Scan for the cell matching the given text and deliver its [X, Y] coordinate at center. 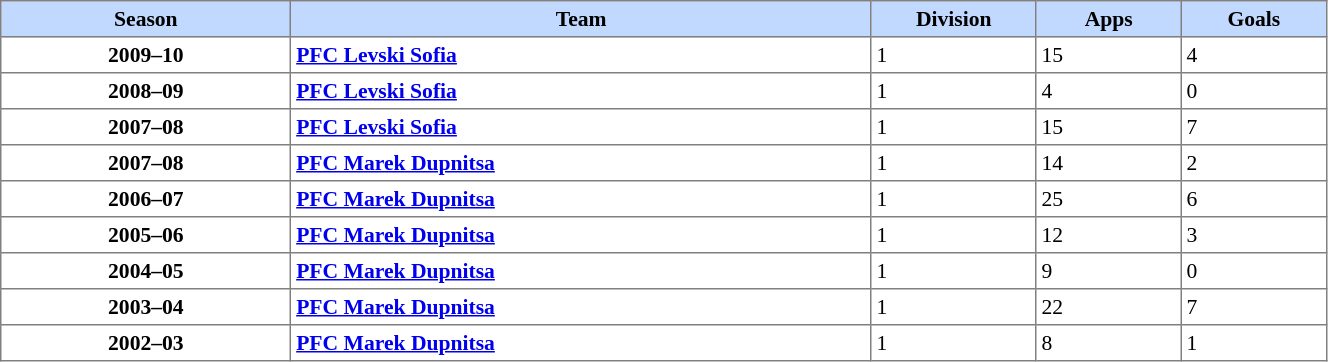
25 [1108, 199]
9 [1108, 271]
8 [1108, 343]
2 [1254, 163]
2004–05 [146, 271]
2003–04 [146, 307]
2005–06 [146, 235]
Division [954, 19]
6 [1254, 199]
2009–10 [146, 55]
Season [146, 19]
2008–09 [146, 91]
12 [1108, 235]
Team [581, 19]
14 [1108, 163]
22 [1108, 307]
Apps [1108, 19]
2006–07 [146, 199]
3 [1254, 235]
Goals [1254, 19]
2002–03 [146, 343]
